Extract the [X, Y] coordinate from the center of the cell holding the provided text.  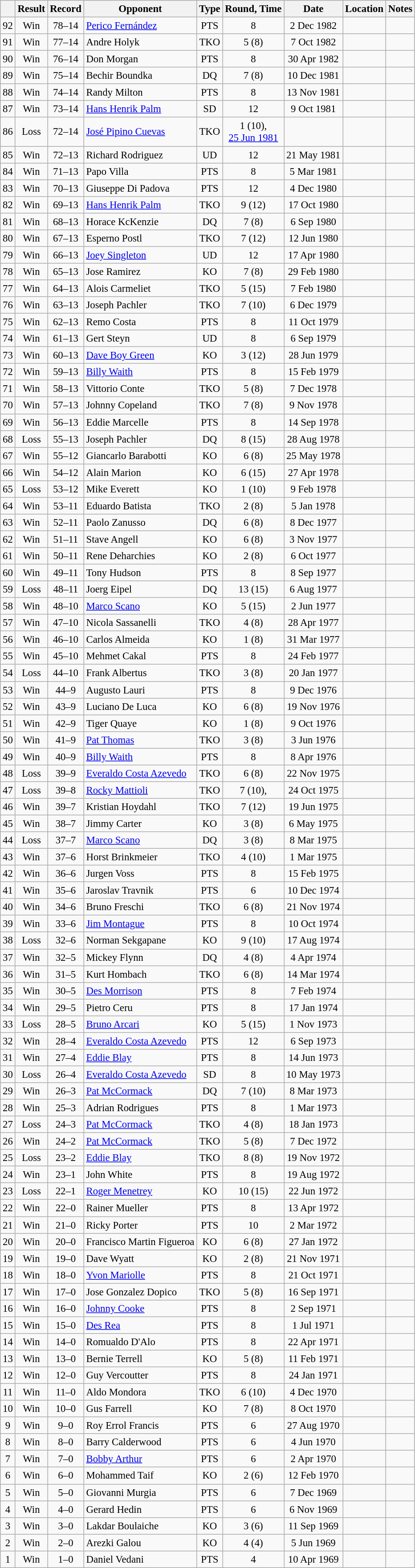
Romualdo D'Alo [140, 1342]
28 Aug 1978 [313, 439]
9–0 [66, 1426]
32–5 [66, 957]
7 Feb 1974 [313, 991]
Frank Albertus [140, 673]
21 [8, 1225]
Gus Farrell [140, 1409]
6 Sep 1979 [313, 339]
41–9 [66, 740]
6 Dec 1979 [313, 305]
4 Dec 1980 [313, 188]
14–0 [66, 1342]
10 Apr 1969 [313, 1560]
8 Oct 1970 [313, 1409]
John White [140, 1175]
1 Mar 1973 [313, 1108]
55 [8, 656]
Date [313, 9]
45–10 [66, 656]
59–13 [66, 372]
Location [364, 9]
31 [8, 1058]
80 [8, 238]
Record [66, 9]
17 Aug 1974 [313, 941]
42 [8, 874]
61 [8, 556]
Ricky Porter [140, 1225]
Kurt Hombach [140, 974]
70 [8, 406]
37–7 [66, 840]
88 [8, 93]
Paolo Zanusso [140, 523]
30–5 [66, 991]
56–13 [66, 422]
57–13 [66, 406]
19 Aug 1972 [313, 1175]
Luciano De Luca [140, 706]
19 Nov 1976 [313, 706]
39 [8, 924]
27 Aug 1970 [313, 1426]
79 [8, 255]
7 Oct 1982 [313, 42]
2 [8, 1543]
10 (15) [253, 1192]
51–11 [66, 539]
Francisco Martin Figueroa [140, 1242]
21–0 [66, 1225]
35 [8, 991]
39–9 [66, 774]
32–6 [66, 941]
72–14 [66, 132]
Rocky Mattioli [140, 790]
7 Dec 1978 [313, 389]
28 Apr 1977 [313, 623]
44–9 [66, 690]
87 [8, 109]
24–2 [66, 1141]
Round, Time [253, 9]
Dave Boy Green [140, 355]
28 [8, 1108]
22 Apr 1971 [313, 1342]
Daniel Vedani [140, 1560]
22 Jun 1972 [313, 1192]
17 Apr 1980 [313, 255]
Eddie Marcelle [140, 422]
9 Oct 1976 [313, 723]
15–0 [66, 1325]
Joey Singleton [140, 255]
Horace KcKenzie [140, 222]
Mehmet Cakal [140, 656]
5 [8, 1492]
17 [8, 1292]
53 [8, 690]
26–4 [66, 1074]
4 (4) [253, 1543]
Papo Villa [140, 171]
Remo Costa [140, 322]
20–0 [66, 1242]
3 (6) [253, 1526]
54 [8, 673]
23 [8, 1192]
22–1 [66, 1192]
Giancarlo Barabotti [140, 455]
10–0 [66, 1409]
17 Oct 1980 [313, 205]
6 Aug 1977 [313, 589]
Kristian Hoydahl [140, 807]
31 Mar 1977 [313, 640]
Des Morrison [140, 991]
52–11 [66, 523]
8 Sep 1977 [313, 573]
24 Feb 1977 [313, 656]
Norman Sekgapane [140, 941]
26–3 [66, 1091]
12–0 [66, 1375]
9 Nov 1978 [313, 406]
14 Sep 1978 [313, 422]
55–13 [66, 439]
20 Jan 1977 [313, 673]
Eduardo Batista [140, 506]
24 Oct 1975 [313, 790]
Johnny Cooke [140, 1309]
92 [8, 26]
1 Nov 1973 [313, 1024]
16 [8, 1309]
41 [8, 891]
44–10 [66, 673]
Nicola Sassanelli [140, 623]
72 [8, 372]
13 [8, 1358]
Bruno Arcari [140, 1024]
7–0 [66, 1459]
46–10 [66, 640]
8–0 [66, 1442]
20 [8, 1242]
26 [8, 1141]
37 [8, 957]
15 [8, 1325]
50 [8, 740]
73–14 [66, 109]
Type [210, 9]
Lakdar Boulaiche [140, 1526]
24 [8, 1175]
13 (15) [253, 589]
17–0 [66, 1292]
3 Nov 1977 [313, 539]
2 Sep 1971 [313, 1309]
1 Mar 1975 [313, 857]
7 Feb 1980 [313, 288]
José Pipino Cuevas [140, 132]
34–6 [66, 907]
Yvon Mariolle [140, 1275]
55–12 [66, 455]
29–5 [66, 1008]
76 [8, 305]
Richard Rodriguez [140, 155]
Bobby Arthur [140, 1459]
1 (10), 25 Jun 1981 [253, 132]
Arezki Galou [140, 1543]
Tony Hudson [140, 573]
23–1 [66, 1175]
Mike Everett [140, 489]
16–0 [66, 1309]
83 [8, 188]
Mohammed Taif [140, 1476]
11 Oct 1979 [313, 322]
12 Feb 1970 [313, 1476]
24 Jan 1971 [313, 1375]
68–13 [66, 222]
Result [31, 9]
49–11 [66, 573]
Guy Vercoutter [140, 1375]
53–11 [66, 506]
6 Nov 1969 [313, 1509]
8 Mar 1975 [313, 840]
60 [8, 573]
8 Mar 1973 [313, 1091]
77 [8, 288]
54–12 [66, 472]
Barry Calderwood [140, 1442]
14 Jun 1973 [313, 1058]
69–13 [66, 205]
13–0 [66, 1358]
5–0 [66, 1492]
9 (12) [253, 205]
Horst Brinkmeier [140, 857]
8 Dec 1977 [313, 523]
27 Apr 1978 [313, 472]
25 [8, 1158]
2–0 [66, 1543]
53–12 [66, 489]
44 [8, 840]
36–6 [66, 874]
57 [8, 623]
2 Dec 1982 [313, 26]
34 [8, 1008]
59 [8, 589]
11 Feb 1971 [313, 1358]
90 [8, 59]
63–13 [66, 305]
16 Sep 1971 [313, 1292]
37–6 [66, 857]
4 (10) [253, 857]
10 May 1973 [313, 1074]
Perico Fernández [140, 26]
61–13 [66, 339]
21 May 1981 [313, 155]
21 Oct 1971 [313, 1275]
86 [8, 132]
Augusto Lauri [140, 690]
Bernie Terrell [140, 1358]
48–11 [66, 589]
7 (10), [253, 790]
50–11 [66, 556]
Gert Steyn [140, 339]
Andre Holyk [140, 42]
5 Mar 1981 [313, 171]
63 [8, 523]
Stave Angell [140, 539]
81 [8, 222]
66–13 [66, 255]
14 [8, 1342]
68 [8, 439]
33 [8, 1024]
2 Jun 1977 [313, 606]
8 Apr 1976 [313, 757]
8 (8) [253, 1158]
Rainer Mueller [140, 1208]
6 Sep 1980 [313, 222]
85 [8, 155]
19 Nov 1972 [313, 1158]
17 Jan 1974 [313, 1008]
Rene Deharchies [140, 556]
75 [8, 322]
3 [8, 1526]
23–2 [66, 1158]
Johnny Copeland [140, 406]
89 [8, 76]
3–0 [66, 1526]
33–6 [66, 924]
Randy Milton [140, 93]
7 [8, 1459]
14 Mar 1974 [313, 974]
49 [8, 757]
18 Jan 1973 [313, 1125]
Adrian Rodrigues [140, 1108]
Jaroslav Travnik [140, 891]
Giovanni Murgia [140, 1492]
9 (10) [253, 941]
12 Jun 1980 [313, 238]
40 [8, 907]
42–9 [66, 723]
Des Rea [140, 1325]
48 [8, 774]
6 May 1975 [313, 823]
5 Jan 1978 [313, 506]
9 Dec 1976 [313, 690]
75–14 [66, 76]
1 (10) [253, 489]
29 Feb 1980 [313, 272]
30 [8, 1074]
1–0 [66, 1560]
71–13 [66, 171]
11–0 [66, 1392]
15 Feb 1975 [313, 874]
Jose Gonzalez Dopico [140, 1292]
39–8 [66, 790]
43–9 [66, 706]
62–13 [66, 322]
Jimmy Carter [140, 823]
30 Apr 1982 [313, 59]
2 Mar 1972 [313, 1225]
Alois Carmeliet [140, 288]
60–13 [66, 355]
Alain Marion [140, 472]
Gerard Hedin [140, 1509]
27–4 [66, 1058]
69 [8, 422]
74 [8, 339]
22 Nov 1975 [313, 774]
7 Dec 1969 [313, 1492]
18 [8, 1275]
Opponent [140, 9]
Bruno Freschi [140, 907]
6–0 [66, 1476]
5 Jun 1969 [313, 1543]
Bechir Boundka [140, 76]
39–7 [66, 807]
35–6 [66, 891]
84 [8, 171]
21 Nov 1974 [313, 907]
1 Jul 1971 [313, 1325]
58–13 [66, 389]
4 Dec 1970 [313, 1392]
56 [8, 640]
65 [8, 489]
82 [8, 205]
19 Jun 1975 [313, 807]
47–10 [66, 623]
45 [8, 823]
48–10 [66, 606]
6 (15) [253, 472]
91 [8, 42]
64 [8, 506]
74–14 [66, 93]
28 Jun 1979 [313, 355]
Carlos Almeida [140, 640]
64–13 [66, 288]
Esperno Postl [140, 238]
27 Jan 1972 [313, 1242]
43 [8, 857]
27 [8, 1125]
Jurgen Voss [140, 874]
Pat Thomas [140, 740]
3 (12) [253, 355]
66 [8, 472]
46 [8, 807]
2 Apr 1970 [313, 1459]
72–13 [66, 155]
18–0 [66, 1275]
52 [8, 706]
4 Apr 1974 [313, 957]
7 Dec 1972 [313, 1141]
58 [8, 606]
65–13 [66, 272]
Jose Ramirez [140, 272]
6 Sep 1973 [313, 1041]
3 Jun 1976 [313, 740]
73 [8, 355]
29 [8, 1091]
32 [8, 1041]
25 May 1978 [313, 455]
4 Jun 1970 [313, 1442]
Joerg Eipel [140, 589]
15 Feb 1979 [313, 372]
24–3 [66, 1125]
28–4 [66, 1041]
70–13 [66, 188]
Pietro Ceru [140, 1008]
28–5 [66, 1024]
Mickey Flynn [140, 957]
47 [8, 790]
Notes [400, 9]
67 [8, 455]
10 Oct 1974 [313, 924]
9 Feb 1978 [313, 489]
Giuseppe Di Padova [140, 188]
10 Dec 1974 [313, 891]
77–14 [66, 42]
1 [8, 1560]
25–3 [66, 1108]
Roger Menetrey [140, 1192]
Tiger Quaye [140, 723]
21 Nov 1971 [313, 1258]
22–0 [66, 1208]
8 (15) [253, 439]
Jim Montague [140, 924]
38–7 [66, 823]
Aldo Mondora [140, 1392]
9 [8, 1426]
2 (6) [253, 1476]
9 Oct 1981 [313, 109]
Dave Wyatt [140, 1258]
13 Apr 1972 [313, 1208]
31–5 [66, 974]
6 Oct 1977 [313, 556]
Roy Errol Francis [140, 1426]
Don Morgan [140, 59]
36 [8, 974]
78 [8, 272]
13 Nov 1981 [313, 93]
6 (10) [253, 1392]
76–14 [66, 59]
67–13 [66, 238]
71 [8, 389]
11 [8, 1392]
62 [8, 539]
10 Dec 1981 [313, 76]
11 Sep 1969 [313, 1526]
22 [8, 1208]
4–0 [66, 1509]
78–14 [66, 26]
Vittorio Conte [140, 389]
51 [8, 723]
19 [8, 1258]
19–0 [66, 1258]
38 [8, 941]
40–9 [66, 757]
